Output the [x, y] coordinate of the center of the cell containing the given text.  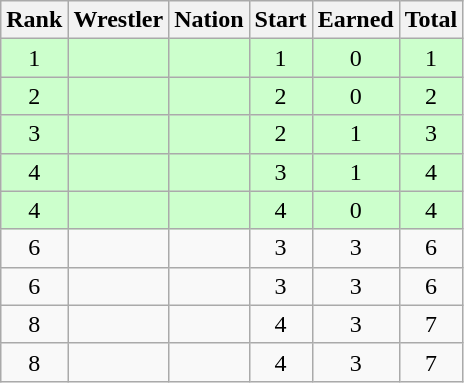
Total [431, 20]
Wrestler [118, 20]
Start [280, 20]
Earned [356, 20]
Nation [209, 20]
Rank [34, 20]
